Output the [x, y] coordinate of the center of the cell containing the given text.  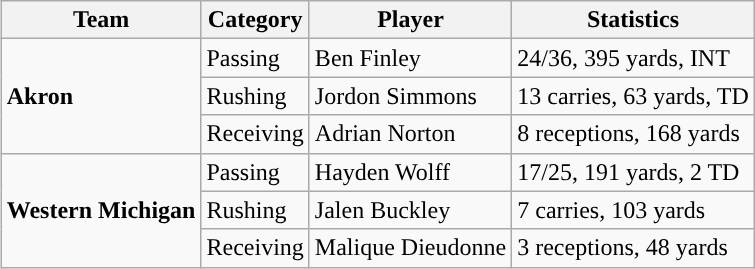
3 receptions, 48 yards [634, 248]
8 receptions, 168 yards [634, 134]
Malique Dieudonne [410, 248]
7 carries, 103 yards [634, 210]
Hayden Wolff [410, 172]
Ben Finley [410, 58]
Category [255, 20]
Jordon Simmons [410, 96]
Jalen Buckley [410, 210]
Adrian Norton [410, 134]
Western Michigan [101, 210]
Player [410, 20]
Team [101, 20]
Statistics [634, 20]
13 carries, 63 yards, TD [634, 96]
Akron [101, 96]
24/36, 395 yards, INT [634, 58]
17/25, 191 yards, 2 TD [634, 172]
